Return (X, Y) of the center of cell containing provided text 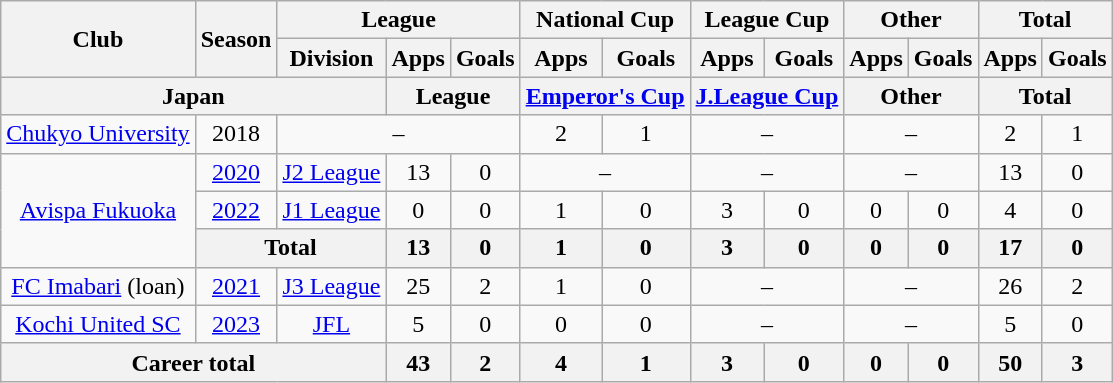
J3 League (332, 286)
2020 (236, 172)
2022 (236, 210)
Emperor's Cup (605, 96)
2018 (236, 134)
J.League Cup (767, 96)
Kochi United SC (98, 324)
Season (236, 39)
2021 (236, 286)
Division (332, 58)
17 (1010, 248)
J1 League (332, 210)
League Cup (767, 20)
National Cup (605, 20)
J2 League (332, 172)
43 (418, 362)
Avispa Fukuoka (98, 210)
Club (98, 39)
JFL (332, 324)
Chukyo University (98, 134)
50 (1010, 362)
2023 (236, 324)
25 (418, 286)
Career total (194, 362)
FC Imabari (loan) (98, 286)
Japan (194, 96)
26 (1010, 286)
